Determine the (X, Y) coordinate at the center of the cell enclosing the given text.  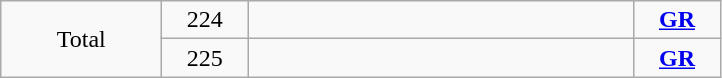
225 (205, 58)
224 (205, 20)
Total (82, 39)
